Search for the cell housing the specified text and yield its [x, y] center coordinate. 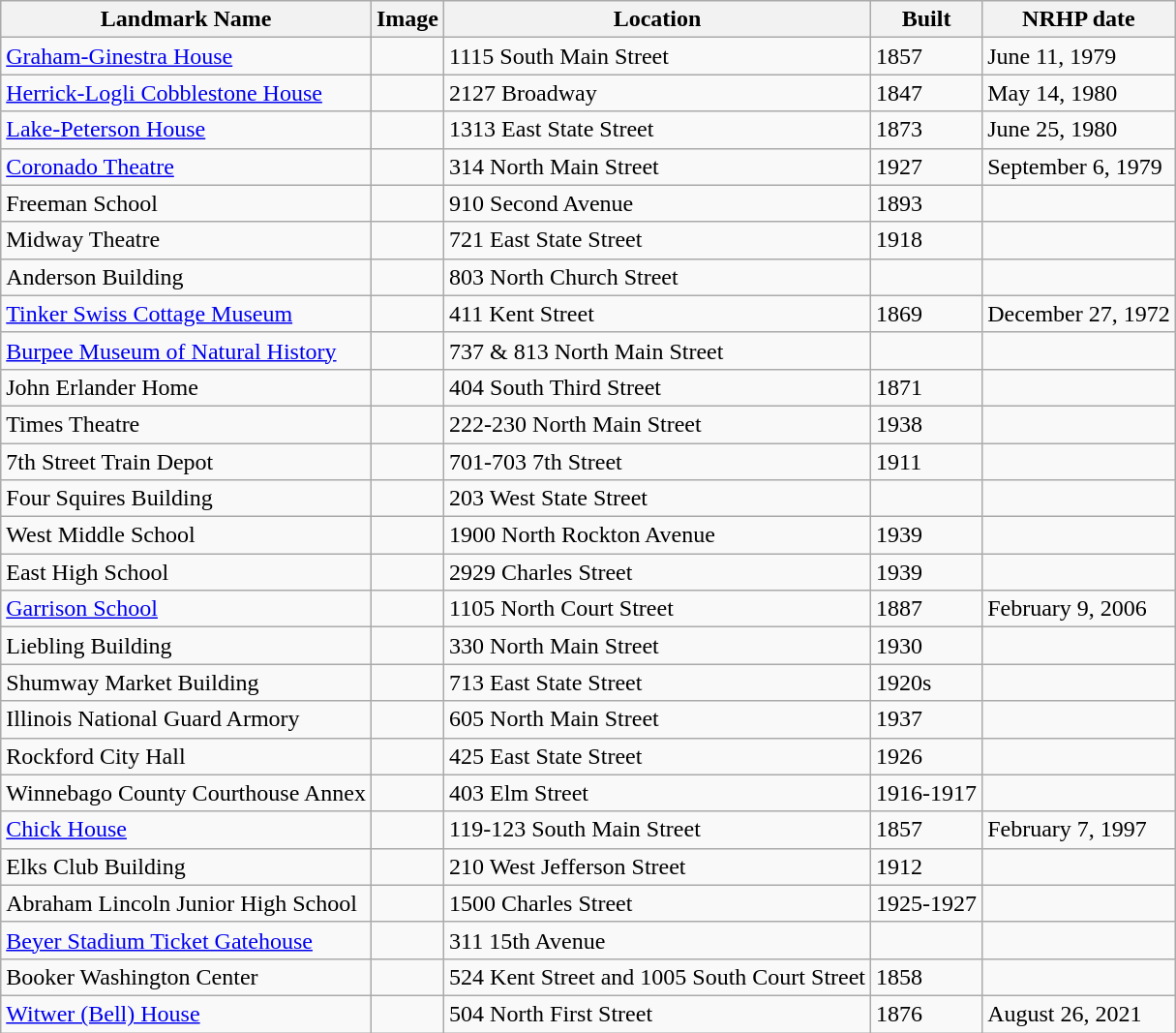
East High School [186, 572]
Lake-Peterson House [186, 130]
Chick House [186, 830]
119-123 South Main Street [658, 830]
Illinois National Guard Armory [186, 719]
222-230 North Main Street [658, 424]
Midway Theatre [186, 240]
1916-1917 [927, 793]
1893 [927, 203]
1930 [927, 646]
Coronado Theatre [186, 167]
1873 [927, 130]
721 East State Street [658, 240]
1937 [927, 719]
737 & 813 North Main Street [658, 350]
1920s [927, 683]
August 26, 2021 [1079, 1014]
December 27, 1972 [1079, 314]
210 West Jefferson Street [658, 866]
Liebling Building [186, 646]
Witwer (Bell) House [186, 1014]
1105 North Court Street [658, 609]
Times Theatre [186, 424]
1871 [927, 387]
Tinker Swiss Cottage Museum [186, 314]
1500 Charles Street [658, 903]
1918 [927, 240]
John Erlander Home [186, 387]
Beyer Stadium Ticket Gatehouse [186, 940]
403 Elm Street [658, 793]
203 West State Street [658, 499]
Herrick-Logli Cobblestone House [186, 93]
524 Kent Street and 1005 South Court Street [658, 977]
Built [927, 19]
404 South Third Street [658, 387]
February 7, 1997 [1079, 830]
September 6, 1979 [1079, 167]
Location [658, 19]
Rockford City Hall [186, 756]
Landmark Name [186, 19]
701-703 7th Street [658, 462]
1926 [927, 756]
1876 [927, 1014]
1313 East State Street [658, 130]
1911 [927, 462]
1869 [927, 314]
2127 Broadway [658, 93]
713 East State Street [658, 683]
Garrison School [186, 609]
1925-1927 [927, 903]
Shumway Market Building [186, 683]
West Middle School [186, 535]
Graham-Ginestra House [186, 56]
June 25, 1980 [1079, 130]
Elks Club Building [186, 866]
February 9, 2006 [1079, 609]
803 North Church Street [658, 277]
1938 [927, 424]
June 11, 1979 [1079, 56]
1858 [927, 977]
425 East State Street [658, 756]
605 North Main Street [658, 719]
1115 South Main Street [658, 56]
May 14, 1980 [1079, 93]
Abraham Lincoln Junior High School [186, 903]
Image [407, 19]
314 North Main Street [658, 167]
Burpee Museum of Natural History [186, 350]
1912 [927, 866]
504 North First Street [658, 1014]
1927 [927, 167]
311 15th Avenue [658, 940]
7th Street Train Depot [186, 462]
2929 Charles Street [658, 572]
Four Squires Building [186, 499]
Anderson Building [186, 277]
411 Kent Street [658, 314]
1887 [927, 609]
Booker Washington Center [186, 977]
910 Second Avenue [658, 203]
1847 [927, 93]
NRHP date [1079, 19]
Freeman School [186, 203]
1900 North Rockton Avenue [658, 535]
330 North Main Street [658, 646]
Winnebago County Courthouse Annex [186, 793]
